Output the (x, y) coordinate of the center of the cell containing the given text.  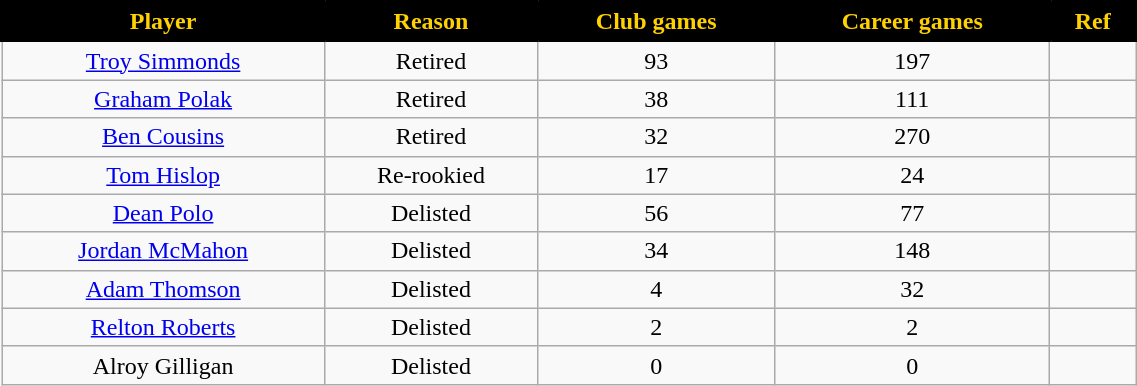
Career games (912, 22)
56 (656, 213)
77 (912, 213)
34 (656, 251)
Re-rookied (432, 175)
Club games (656, 22)
4 (656, 289)
197 (912, 60)
111 (912, 99)
Ref (1092, 22)
Tom Hislop (164, 175)
38 (656, 99)
17 (656, 175)
Alroy Gilligan (164, 365)
Ben Cousins (164, 137)
Troy Simmonds (164, 60)
93 (656, 60)
Dean Polo (164, 213)
Relton Roberts (164, 327)
270 (912, 137)
24 (912, 175)
Player (164, 22)
Reason (432, 22)
Jordan McMahon (164, 251)
Adam Thomson (164, 289)
Graham Polak (164, 99)
148 (912, 251)
